Extract the [X, Y] coordinate from the center of the cell holding the provided text.  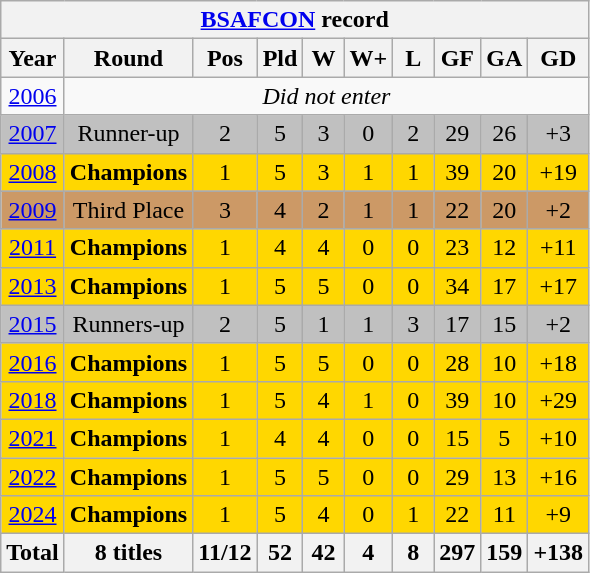
2021 [33, 438]
+10 [558, 438]
2013 [33, 286]
52 [280, 553]
2007 [33, 134]
297 [458, 553]
2009 [33, 210]
Pld [280, 58]
2011 [33, 248]
Did not enter [326, 96]
+18 [558, 362]
W+ [368, 58]
13 [504, 477]
Total [33, 553]
GD [558, 58]
12 [504, 248]
BSAFCON record [295, 20]
+17 [558, 286]
42 [324, 553]
+16 [558, 477]
2024 [33, 515]
26 [504, 134]
Runner-up [128, 134]
34 [458, 286]
11/12 [225, 553]
Third Place [128, 210]
11 [504, 515]
+9 [558, 515]
L [414, 58]
23 [458, 248]
GA [504, 58]
8 [414, 553]
GF [458, 58]
Round [128, 58]
+19 [558, 172]
8 titles [128, 553]
+11 [558, 248]
2008 [33, 172]
Runners-up [128, 324]
2018 [33, 400]
Pos [225, 58]
W [324, 58]
+3 [558, 134]
2022 [33, 477]
2015 [33, 324]
28 [458, 362]
2016 [33, 362]
+138 [558, 553]
2006 [33, 96]
159 [504, 553]
Year [33, 58]
+29 [558, 400]
